Return the [x, y] coordinate for the center point of the cell that contains the specified text.  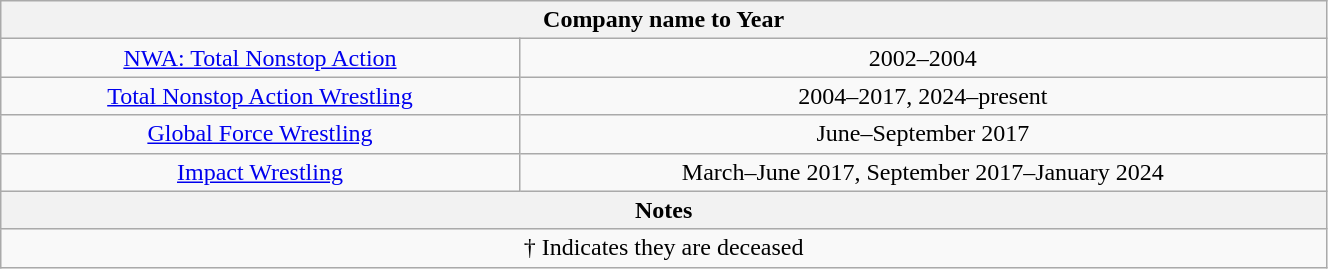
Global Force Wrestling [260, 134]
Total Nonstop Action Wrestling [260, 96]
March–June 2017, September 2017–January 2024 [922, 172]
NWA: Total Nonstop Action [260, 58]
2002–2004 [922, 58]
† Indicates they are deceased [664, 248]
Company name to Year [664, 20]
Impact Wrestling [260, 172]
2004–2017, 2024–present [922, 96]
June–September 2017 [922, 134]
Notes [664, 210]
